Scan for the cell matching the given text and deliver its [x, y] coordinate at center. 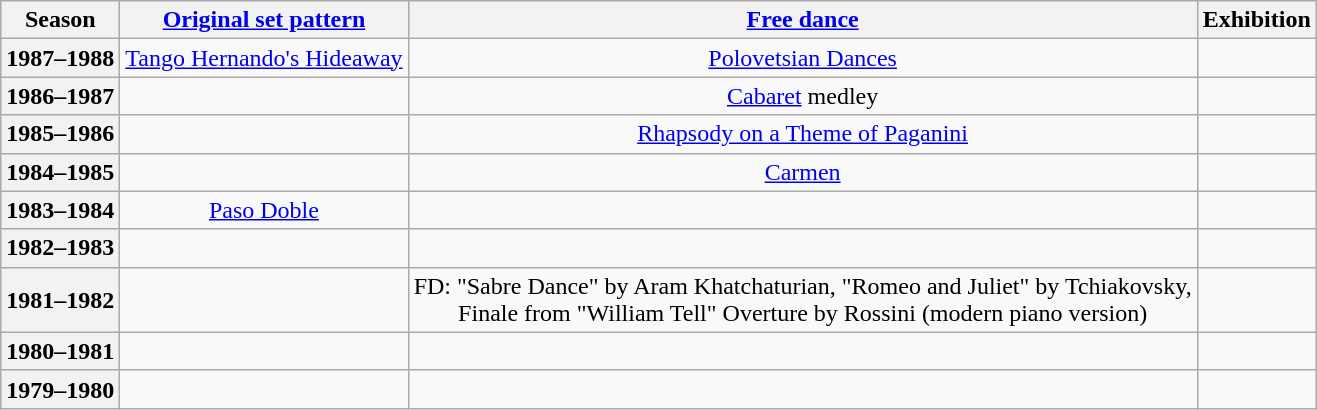
1979–1980 [60, 389]
1980–1981 [60, 351]
Season [60, 20]
1986–1987 [60, 96]
1987–1988 [60, 58]
Free dance [802, 20]
1984–1985 [60, 172]
1985–1986 [60, 134]
Polovetsian Dances [802, 58]
Exhibition [1256, 20]
Rhapsody on a Theme of Paganini [802, 134]
1982–1983 [60, 248]
1983–1984 [60, 210]
Cabaret medley [802, 96]
Carmen [802, 172]
Paso Doble [264, 210]
FD: "Sabre Dance" by Aram Khatchaturian, "Romeo and Juliet" by Tchiakovsky,Finale from "William Tell" Overture by Rossini (modern piano version) [802, 300]
Tango Hernando's Hideaway [264, 58]
Original set pattern [264, 20]
1981–1982 [60, 300]
